Scan for the cell matching the given text and deliver its [x, y] coordinate at center. 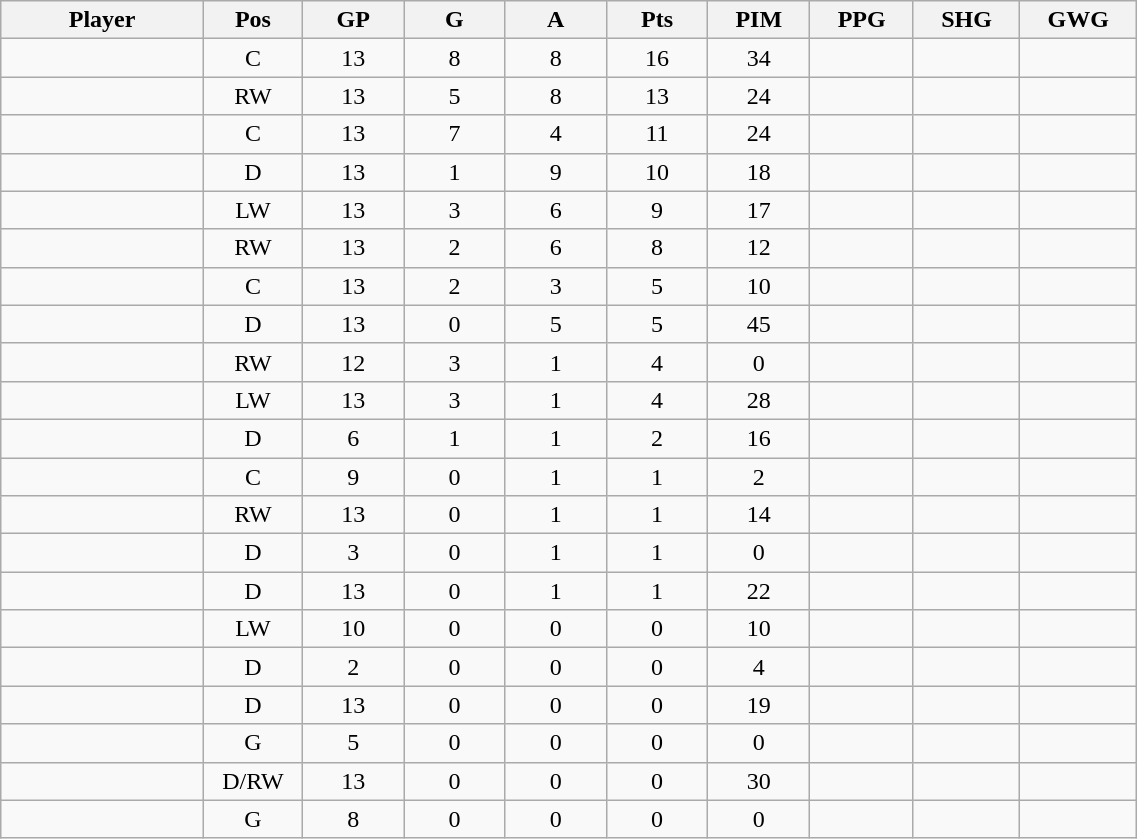
18 [759, 172]
45 [759, 324]
19 [759, 705]
PIM [759, 20]
30 [759, 781]
Pts [656, 20]
28 [759, 400]
PPG [862, 20]
A [556, 20]
GP [352, 20]
7 [454, 134]
14 [759, 515]
SHG [966, 20]
Player [102, 20]
22 [759, 591]
D/RW [252, 781]
11 [656, 134]
17 [759, 210]
34 [759, 58]
GWG [1078, 20]
Pos [252, 20]
